Find where the given text appears and provide that cell's center as (x, y) coordinate. 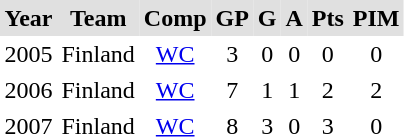
G (267, 18)
Comp (175, 18)
Pts (328, 18)
7 (232, 90)
Year (28, 18)
GP (232, 18)
2006 (28, 90)
A (294, 18)
PIM (376, 18)
2005 (28, 54)
Team (98, 18)
3 (232, 54)
